Find where the given text appears and provide that cell's center as (x, y) coordinate. 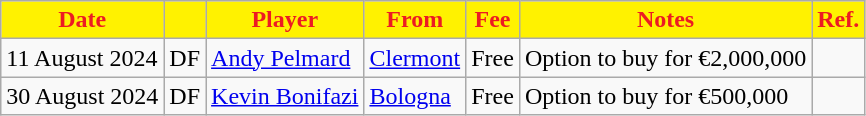
30 August 2024 (82, 96)
Bologna (415, 96)
Player (285, 20)
Option to buy for €500,000 (665, 96)
Option to buy for €2,000,000 (665, 58)
Ref. (838, 20)
11 August 2024 (82, 58)
Notes (665, 20)
Fee (493, 20)
Date (82, 20)
Andy Pelmard (285, 58)
Clermont (415, 58)
From (415, 20)
Kevin Bonifazi (285, 96)
